Locate the cell with the specified text and output its (X, Y) center coordinate. 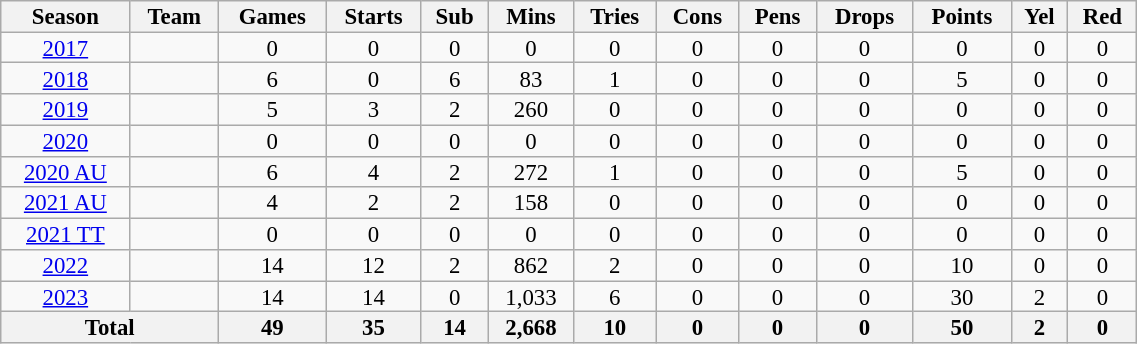
35 (374, 328)
Tries (615, 16)
Season (66, 16)
3 (374, 110)
2021 AU (66, 204)
158 (530, 204)
Points (962, 16)
2,668 (530, 328)
Red (1102, 16)
Team (174, 16)
49 (272, 328)
2017 (66, 48)
Sub (454, 16)
Total (110, 328)
2021 TT (66, 234)
50 (962, 328)
12 (374, 266)
272 (530, 172)
Drops (864, 16)
Games (272, 16)
2022 (66, 266)
2020 AU (66, 172)
30 (962, 296)
2019 (66, 110)
Cons (698, 16)
2018 (66, 78)
Yel (1040, 16)
1,033 (530, 296)
Pens (778, 16)
260 (530, 110)
Mins (530, 16)
Starts (374, 16)
83 (530, 78)
2023 (66, 296)
2020 (66, 140)
862 (530, 266)
